Scan for the cell matching the given text and deliver its [X, Y] coordinate at center. 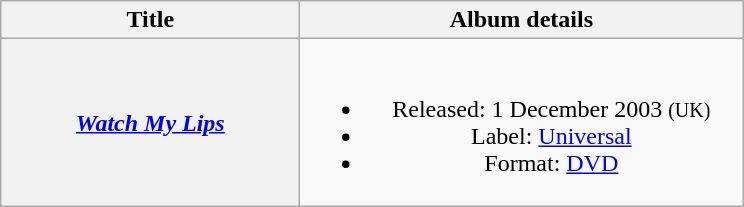
Album details [522, 20]
Watch My Lips [150, 122]
Released: 1 December 2003 (UK)Label: UniversalFormat: DVD [522, 122]
Title [150, 20]
